Determine the (X, Y) coordinate at the center of the cell enclosing the given text.  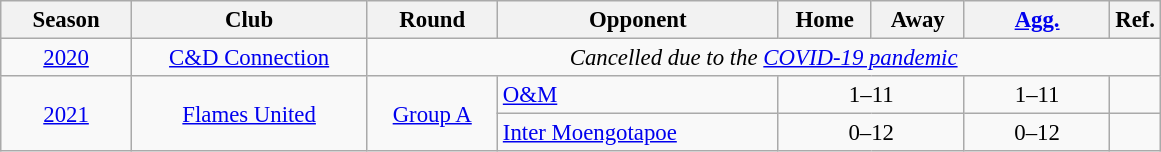
Away (918, 20)
Group A (432, 114)
2021 (66, 114)
Inter Moengotapoe (638, 133)
Ref. (1135, 20)
Cancelled due to the COVID-19 pandemic (764, 58)
Club (249, 20)
Home (824, 20)
Flames United (249, 114)
2020 (66, 58)
Season (66, 20)
Agg. (1037, 20)
O&M (638, 95)
C&D Connection (249, 58)
Round (432, 20)
Opponent (638, 20)
